Locate the cell with the specified text and output its (x, y) center coordinate. 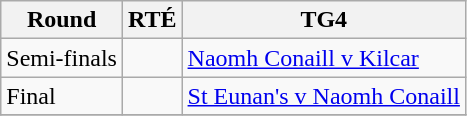
Final (62, 96)
St Eunan's v Naomh Conaill (324, 96)
TG4 (324, 20)
RTÉ (152, 20)
Semi-finals (62, 58)
Round (62, 20)
Naomh Conaill v Kilcar (324, 58)
